Determine the (X, Y) coordinate at the center of the cell enclosing the given text.  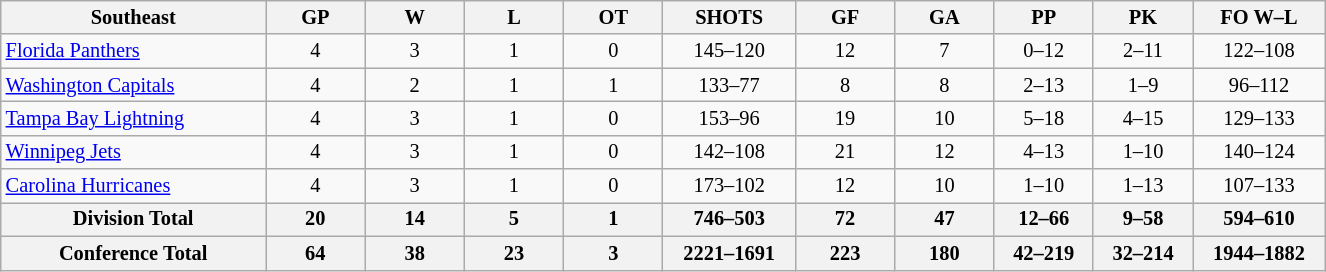
153–96 (729, 118)
W (414, 17)
2–13 (1044, 85)
72 (844, 219)
Tampa Bay Lightning (134, 118)
2221–1691 (729, 253)
133–77 (729, 85)
Carolina Hurricanes (134, 186)
Conference Total (134, 253)
7 (944, 51)
4–13 (1044, 152)
32–214 (1142, 253)
GA (944, 17)
96–112 (1260, 85)
173–102 (729, 186)
122–108 (1260, 51)
20 (316, 219)
FO W–L (1260, 17)
PK (1142, 17)
1–13 (1142, 186)
14 (414, 219)
2 (414, 85)
38 (414, 253)
21 (844, 152)
140–124 (1260, 152)
Southeast (134, 17)
Washington Capitals (134, 85)
GF (844, 17)
2–11 (1142, 51)
42–219 (1044, 253)
L (514, 17)
Winnipeg Jets (134, 152)
1–9 (1142, 85)
12–66 (1044, 219)
0–12 (1044, 51)
107–133 (1260, 186)
9–58 (1142, 219)
Division Total (134, 219)
OT (614, 17)
5 (514, 219)
180 (944, 253)
23 (514, 253)
594–610 (1260, 219)
5–18 (1044, 118)
SHOTS (729, 17)
19 (844, 118)
PP (1044, 17)
47 (944, 219)
129–133 (1260, 118)
746–503 (729, 219)
223 (844, 253)
Florida Panthers (134, 51)
4–15 (1142, 118)
64 (316, 253)
145–120 (729, 51)
142–108 (729, 152)
GP (316, 17)
1944–1882 (1260, 253)
